Return [X, Y] of the center of cell containing provided text 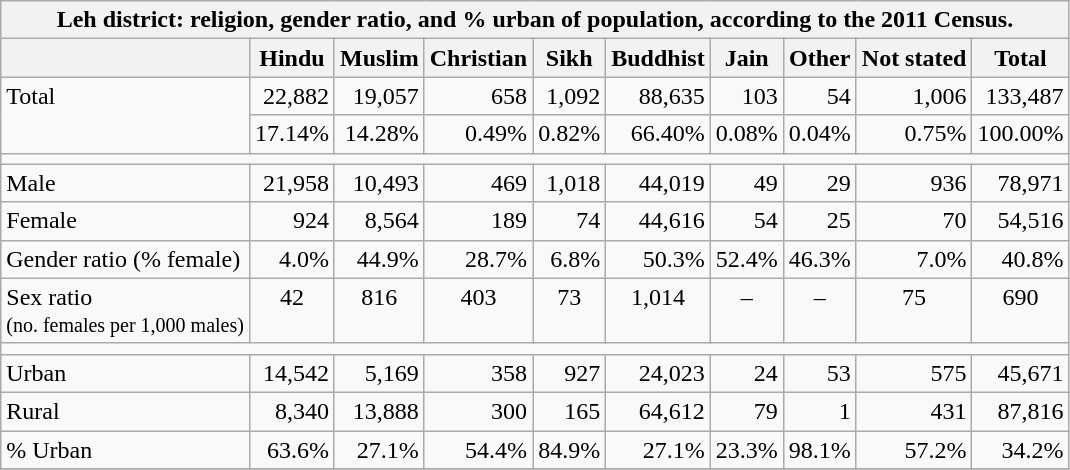
22,882 [292, 96]
74 [570, 221]
0.08% [746, 134]
45,671 [1020, 373]
24,023 [658, 373]
Female [126, 221]
54,516 [1020, 221]
10,493 [379, 183]
924 [292, 221]
40.8% [1020, 259]
575 [914, 373]
103 [746, 96]
88,635 [658, 96]
70 [914, 221]
133,487 [1020, 96]
Christian [478, 58]
49 [746, 183]
24 [746, 373]
29 [820, 183]
46.3% [820, 259]
23.3% [746, 449]
52.4% [746, 259]
14.28% [379, 134]
Hindu [292, 58]
5,169 [379, 373]
13,888 [379, 411]
1,014 [658, 310]
358 [478, 373]
Rural [126, 411]
300 [478, 411]
79 [746, 411]
Buddhist [658, 58]
Leh district: religion, gender ratio, and % urban of population, according to the 2011 Census. [535, 20]
816 [379, 310]
7.0% [914, 259]
469 [478, 183]
165 [570, 411]
44,019 [658, 183]
4.0% [292, 259]
Sex ratio (no. females per 1,000 males) [126, 310]
53 [820, 373]
84.9% [570, 449]
0.04% [820, 134]
57.2% [914, 449]
1,092 [570, 96]
100.00% [1020, 134]
431 [914, 411]
0.82% [570, 134]
50.3% [658, 259]
98.1% [820, 449]
44,616 [658, 221]
42 [292, 310]
Urban [126, 373]
14,542 [292, 373]
1,006 [914, 96]
25 [820, 221]
6.8% [570, 259]
Not stated [914, 58]
21,958 [292, 183]
Gender ratio (% female) [126, 259]
Muslim [379, 58]
403 [478, 310]
63.6% [292, 449]
66.40% [658, 134]
189 [478, 221]
44.9% [379, 259]
Sikh [570, 58]
8,564 [379, 221]
658 [478, 96]
75 [914, 310]
Male [126, 183]
1,018 [570, 183]
73 [570, 310]
17.14% [292, 134]
1 [820, 411]
34.2% [1020, 449]
936 [914, 183]
87,816 [1020, 411]
8,340 [292, 411]
Other [820, 58]
Jain [746, 58]
% Urban [126, 449]
927 [570, 373]
54.4% [478, 449]
64,612 [658, 411]
0.75% [914, 134]
78,971 [1020, 183]
690 [1020, 310]
19,057 [379, 96]
28.7% [478, 259]
0.49% [478, 134]
